Extract the [X, Y] coordinate from the center of the cell holding the provided text.  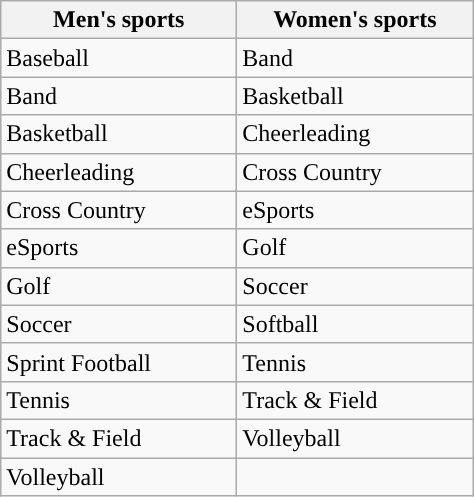
Women's sports [355, 20]
Softball [355, 324]
Baseball [119, 58]
Sprint Football [119, 362]
Men's sports [119, 20]
